Extract the [X, Y] coordinate from the center of the cell holding the provided text.  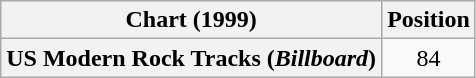
US Modern Rock Tracks (Billboard) [192, 58]
Chart (1999) [192, 20]
84 [429, 58]
Position [429, 20]
